Return (x, y) of the center of cell containing provided text 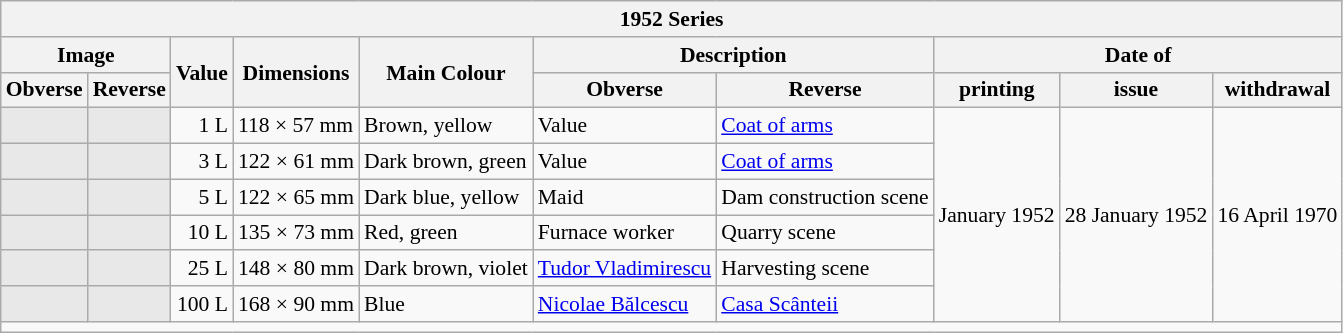
Dam construction scene (825, 197)
Nicolae Bălcescu (624, 304)
Dark blue, yellow (446, 197)
10 L (202, 233)
issue (1136, 90)
Tudor Vladimirescu (624, 269)
Maid (624, 197)
Blue (446, 304)
122 × 65 mm (296, 197)
Harvesting scene (825, 269)
Dark brown, green (446, 162)
printing (997, 90)
135 × 73 mm (296, 233)
January 1952 (997, 215)
Red, green (446, 233)
1 L (202, 126)
122 × 61 mm (296, 162)
Main Colour (446, 72)
1952 Series (672, 19)
28 January 1952 (1136, 215)
3 L (202, 162)
withdrawal (1277, 90)
5 L (202, 197)
Dark brown, violet (446, 269)
148 × 80 mm (296, 269)
118 × 57 mm (296, 126)
Brown, yellow (446, 126)
100 L (202, 304)
168 × 90 mm (296, 304)
25 L (202, 269)
Quarry scene (825, 233)
Casa Scânteii (825, 304)
Dimensions (296, 72)
Date of (1138, 55)
Description (734, 55)
16 April 1970 (1277, 215)
Furnace worker (624, 233)
Image (86, 55)
